Provide the (x, y) coordinate of the cell's center where the given text is located.  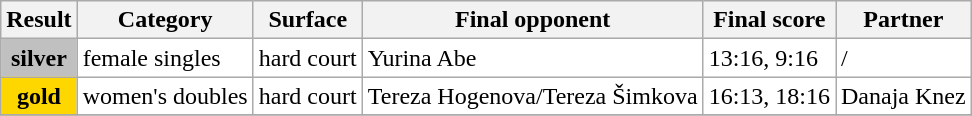
16:13, 18:16 (769, 96)
Final score (769, 20)
gold (39, 96)
Danaja Knez (904, 96)
Yurina Abe (532, 58)
female singles (165, 58)
Result (39, 20)
Tereza Hogenova/Tereza Šimkova (532, 96)
women's doubles (165, 96)
Partner (904, 20)
silver (39, 58)
Surface (308, 20)
Final opponent (532, 20)
13:16, 9:16 (769, 58)
Category (165, 20)
/ (904, 58)
